Search for the cell housing the specified text and yield its [X, Y] center coordinate. 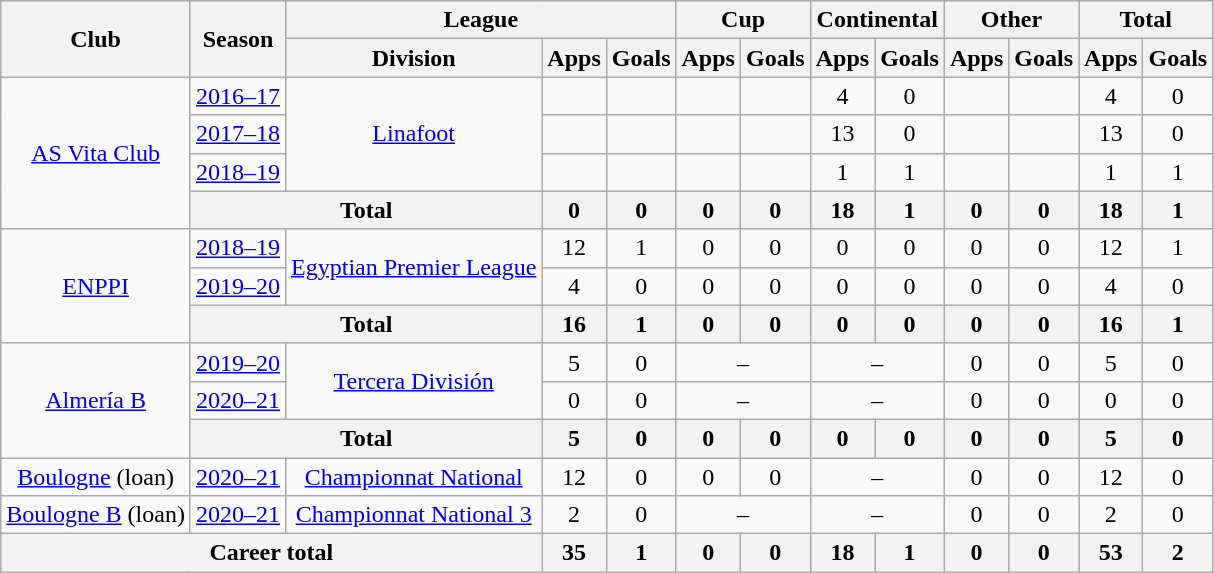
Division [414, 58]
Continental [877, 20]
53 [1111, 553]
Almería B [96, 400]
Egyptian Premier League [414, 267]
Season [238, 39]
Boulogne B (loan) [96, 515]
Career total [272, 553]
35 [574, 553]
Linafoot [414, 134]
Championnat National 3 [414, 515]
Boulogne (loan) [96, 477]
Other [1011, 20]
Tercera División [414, 381]
2016–17 [238, 96]
Championnat National [414, 477]
Cup [743, 20]
2017–18 [238, 134]
League [481, 20]
ENPPI [96, 286]
AS Vita Club [96, 153]
Club [96, 39]
